Locate the cell with the specified text and output its (x, y) center coordinate. 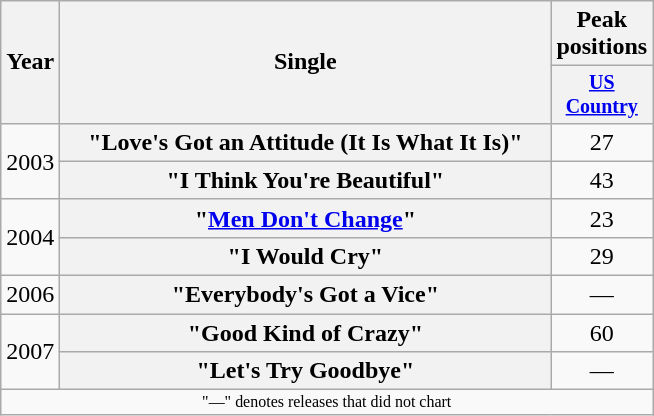
23 (602, 218)
2003 (30, 161)
2004 (30, 237)
"I Would Cry" (306, 256)
Peak positions (602, 34)
29 (602, 256)
"Good Kind of Crazy" (306, 333)
US Country (602, 94)
Single (306, 62)
2007 (30, 352)
"Let's Try Goodbye" (306, 371)
"Love's Got an Attitude (It Is What It Is)" (306, 142)
Year (30, 62)
"Everybody's Got a Vice" (306, 295)
2006 (30, 295)
"—" denotes releases that did not chart (327, 402)
27 (602, 142)
"Men Don't Change" (306, 218)
"I Think You're Beautiful" (306, 180)
60 (602, 333)
43 (602, 180)
